Identify which cell holds the provided text, then report its [X, Y] central coordinate. 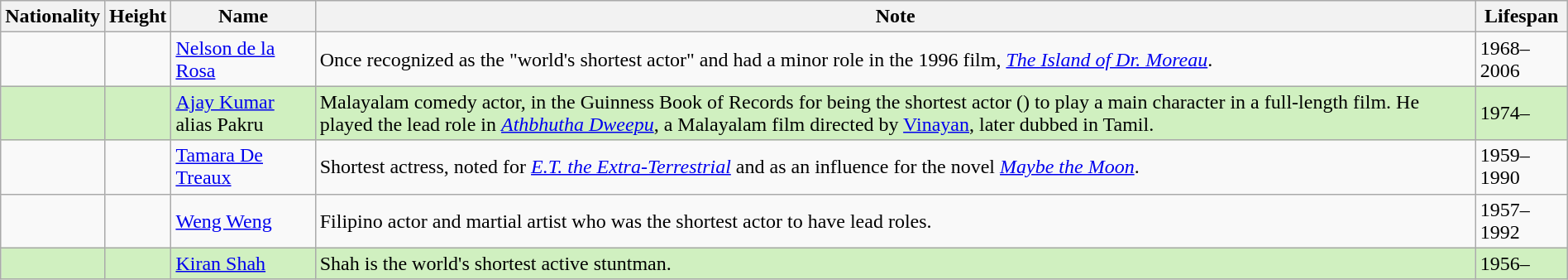
Lifespan [1522, 17]
Name [243, 17]
Kiran Shah [243, 263]
1974– [1522, 113]
1956– [1522, 263]
Weng Weng [243, 220]
1959–1990 [1522, 167]
Height [137, 17]
1968–2006 [1522, 60]
Ajay Kumar alias Pakru [243, 113]
Tamara De Treaux [243, 167]
Shortest actress, noted for E.T. the Extra-Terrestrial and as an influence for the novel Maybe the Moon. [895, 167]
Once recognized as the "world's shortest actor" and had a minor role in the 1996 film, The Island of Dr. Moreau. [895, 60]
Shah is the world's shortest active stuntman. [895, 263]
Filipino actor and martial artist who was the shortest actor to have lead roles. [895, 220]
Nelson de la Rosa [243, 60]
Note [895, 17]
1957–1992 [1522, 220]
Nationality [53, 17]
